Find where the given text appears and provide that cell's center as [x, y] coordinate. 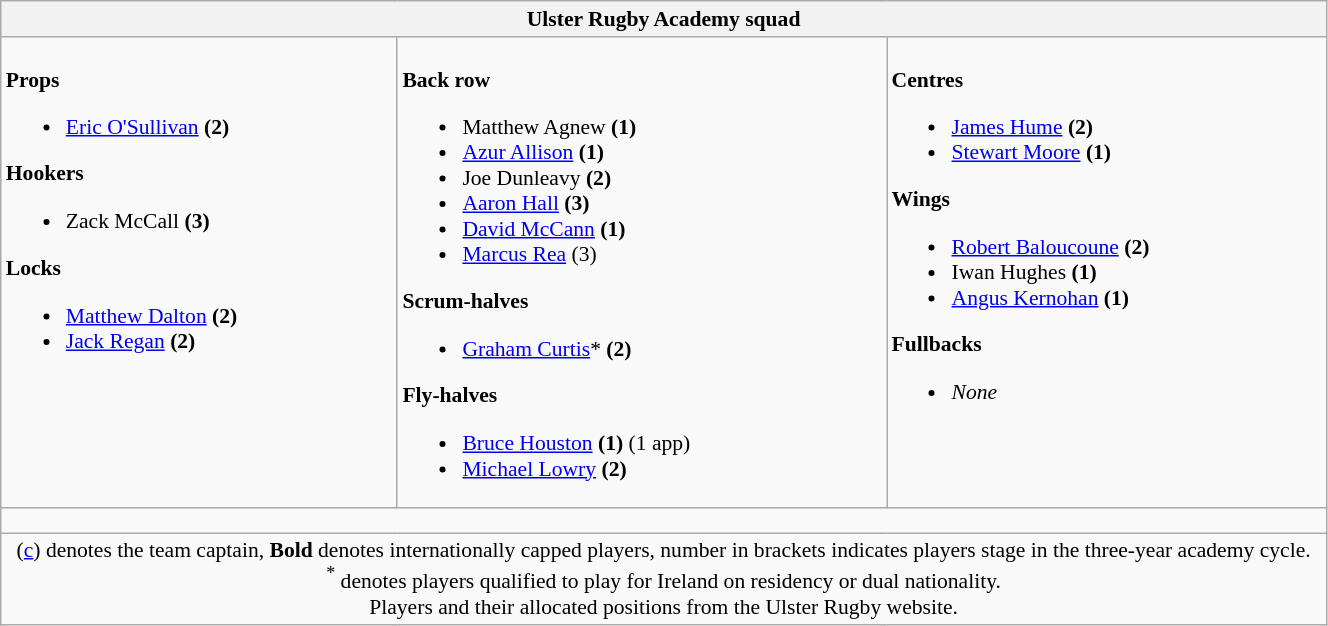
Props Eric O'Sullivan (2)Hookers Zack McCall (3)Locks Matthew Dalton (2) Jack Regan (2) [200, 272]
Ulster Rugby Academy squad [664, 19]
Centres James Hume (2) Stewart Moore (1)Wings Robert Baloucoune (2) Iwan Hughes (1) Angus Kernohan (1)FullbacksNone [1106, 272]
